Provide the [x, y] coordinate of the cell's center where the given text is located.  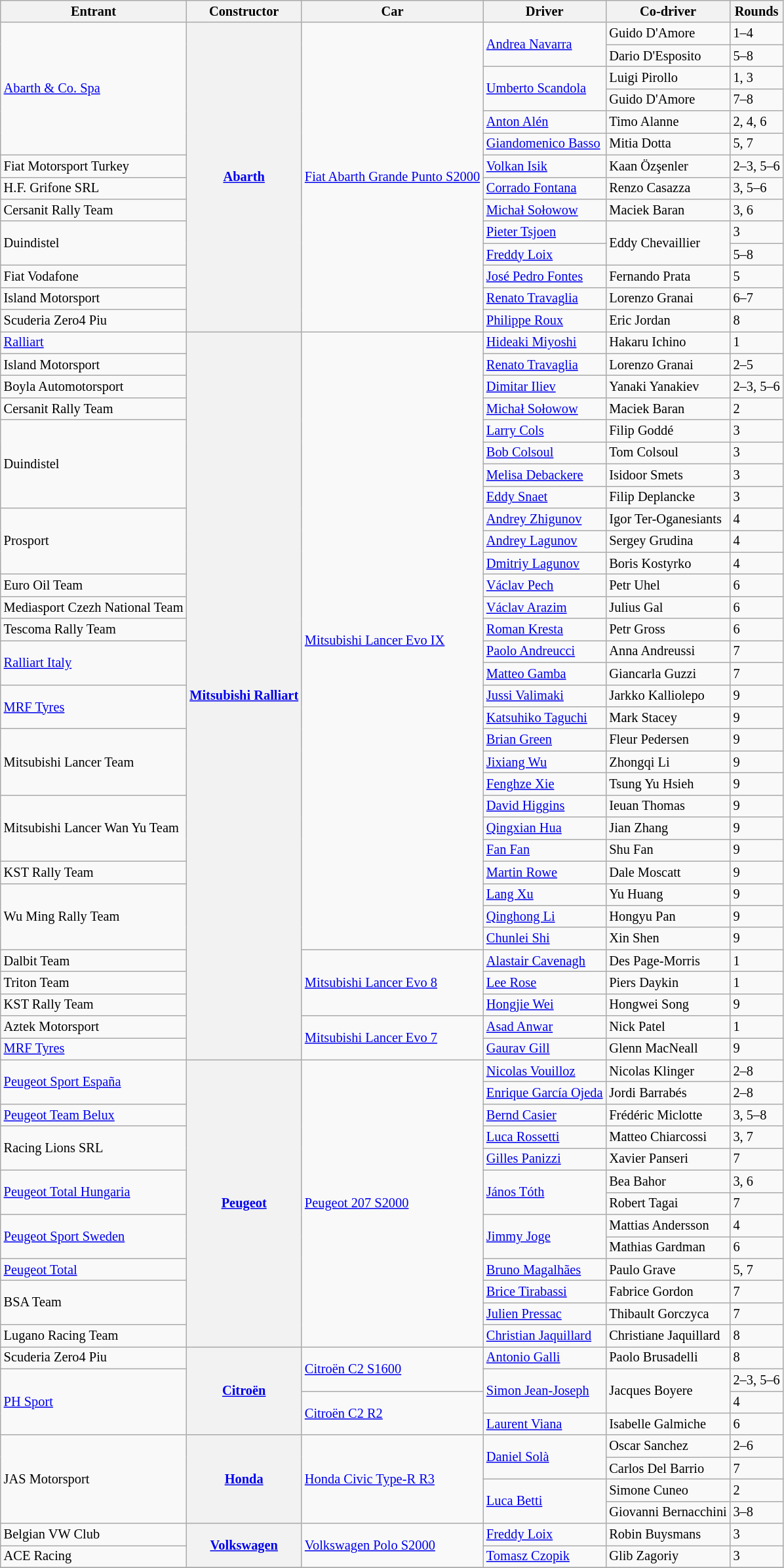
Hongwei Song [667, 1005]
Fan Fan [544, 850]
Wu Ming Rally Team [94, 917]
Jixiang Wu [544, 762]
Giancarla Guzzi [667, 673]
Citroën C2 R2 [392, 1413]
Melisa Debackere [544, 475]
Simone Cuneo [667, 1490]
6–7 [756, 298]
Bea Bahor [667, 1181]
7–8 [756, 100]
Volkan Isik [544, 166]
Anna Andreussi [667, 651]
Honda Civic Type-R R3 [392, 1479]
Robert Tagai [667, 1203]
PH Sport [94, 1402]
Belgian VW Club [94, 1535]
3, 5–6 [756, 188]
Paolo Andreucci [544, 651]
Mitsubishi Lancer Evo 8 [392, 982]
Asad Anwar [544, 1027]
Abarth [244, 177]
Dimitar Iliev [544, 386]
Dario D'Esposito [667, 56]
Andrey Zhigunov [544, 519]
Brice Tirabassi [544, 1291]
Anton Alén [544, 122]
Philippe Roux [544, 321]
Euro Oil Team [94, 585]
Dmitriy Lagunov [544, 563]
Glenn MacNeall [667, 1049]
Yanaki Yanakiev [667, 386]
Bob Colsoul [544, 452]
Filip Goddé [667, 431]
Peugeot Team Belux [94, 1115]
Car [392, 11]
Simon Jean-Joseph [544, 1390]
3, 5–8 [756, 1115]
Mitsubishi Lancer Evo 7 [392, 1037]
Umberto Scandola [544, 88]
Igor Ter-Oganesiants [667, 519]
2, 4, 6 [756, 122]
Robin Buysmans [667, 1535]
Christiane Jaquillard [667, 1336]
Julius Gal [667, 607]
Boyla Automotorsport [94, 386]
Volkswagen [244, 1545]
Jimmy Joge [544, 1236]
Christian Jaquillard [544, 1336]
Andrey Lagunov [544, 541]
3, 7 [756, 1137]
Nicolas Vouilloz [544, 1071]
Luca Betti [544, 1500]
Alastair Cavenagh [544, 961]
Thibault Gorczyca [667, 1314]
Ralliart Italy [94, 662]
Yu Huang [667, 895]
Jordi Barrabés [667, 1093]
Mitsubishi Lancer Team [94, 762]
Mitsubishi Ralliart [244, 695]
Hongjie Wei [544, 1005]
Mitia Dotta [667, 144]
Rounds [756, 11]
Hakaru Ichino [667, 342]
Katsuhiko Taguchi [544, 717]
Peugeot Total [94, 1270]
Daniel Solà [544, 1457]
Fernando Prata [667, 276]
Zhongqi Li [667, 762]
Timo Alanne [667, 122]
Eddy Snaet [544, 497]
Xin Shen [667, 938]
Renzo Casazza [667, 188]
Citroën [244, 1390]
Peugeot [244, 1203]
Citroën C2 S1600 [392, 1368]
Mark Stacey [667, 717]
Eddy Chevaillier [667, 243]
Co-driver [667, 11]
Mathias Gardman [667, 1247]
Brian Green [544, 740]
Aztek Motorsport [94, 1027]
BSA Team [94, 1302]
Mitsubishi Lancer Wan Yu Team [94, 828]
Pieter Tsjoen [544, 232]
Enrique García Ojeda [544, 1093]
Fiat Motorsport Turkey [94, 166]
Lee Rose [544, 982]
Oscar Sanchez [667, 1446]
1, 3 [756, 77]
Jussi Valimaki [544, 696]
Volkswagen Polo S2000 [392, 1545]
Ralliart [94, 342]
ACE Racing [94, 1556]
1–4 [756, 33]
Abarth & Co. Spa [94, 89]
Fiat Abarth Grande Punto S2000 [392, 177]
Isidoor Smets [667, 475]
Racing Lions SRL [94, 1148]
Honda [244, 1479]
2–6 [756, 1446]
Paulo Grave [667, 1270]
Entrant [94, 11]
Qinghong Li [544, 916]
Mattias Andersson [667, 1225]
Des Page-Morris [667, 961]
Frédéric Miclotte [667, 1115]
Qingxian Hua [544, 828]
Nicolas Klinger [667, 1071]
Xavier Panseri [667, 1159]
Dalbit Team [94, 961]
Antonio Galli [544, 1357]
Kaan Özşenler [667, 166]
Prosport [94, 540]
Carlos Del Barrio [667, 1468]
Constructor [244, 11]
Tsung Yu Hsieh [667, 784]
Piers Daykin [667, 982]
Chunlei Shi [544, 938]
H.F. Grifone SRL [94, 188]
Matteo Chiarcossi [667, 1137]
Shu Fan [667, 850]
Hongyu Pan [667, 916]
Tom Colsoul [667, 452]
Ieuan Thomas [667, 806]
David Higgins [544, 806]
Fleur Pedersen [667, 740]
Nick Patel [667, 1027]
Boris Kostyrko [667, 563]
Tomasz Czopik [544, 1556]
Bruno Magalhães [544, 1270]
Julien Pressac [544, 1314]
Dale Moscatt [667, 872]
Driver [544, 11]
Bernd Casier [544, 1115]
Tescoma Rally Team [94, 630]
Luigi Pirollo [667, 77]
Sergey Grudina [667, 541]
Fabrice Gordon [667, 1291]
Larry Cols [544, 431]
Peugeot Sport Sweden [94, 1236]
Jacques Boyere [667, 1390]
Gaurav Gill [544, 1049]
Hideaki Miyoshi [544, 342]
Matteo Gamba [544, 673]
Triton Team [94, 982]
JAS Motorsport [94, 1479]
Lang Xu [544, 895]
Václav Arazim [544, 607]
José Pedro Fontes [544, 276]
Lugano Racing Team [94, 1336]
Filip Deplancke [667, 497]
Glib Zagoriy [667, 1556]
Andrea Navarra [544, 45]
Fiat Vodafone [94, 276]
Paolo Brusadelli [667, 1357]
Roman Kresta [544, 630]
Isabelle Galmiche [667, 1424]
Petr Uhel [667, 585]
Giandomenico Basso [544, 144]
Martin Rowe [544, 872]
Corrado Fontana [544, 188]
Peugeot 207 S2000 [392, 1203]
Gilles Panizzi [544, 1159]
Peugeot Sport España [94, 1082]
Giovanni Bernacchini [667, 1512]
Eric Jordan [667, 321]
János Tóth [544, 1192]
Mediasport Czezh National Team [94, 607]
Petr Gross [667, 630]
2–5 [756, 365]
3–8 [756, 1512]
Mitsubishi Lancer Evo IX [392, 640]
5 [756, 276]
Fenghze Xie [544, 784]
Jian Zhang [667, 828]
Václav Pech [544, 585]
Luca Rossetti [544, 1137]
Peugeot Total Hungaria [94, 1192]
Laurent Viana [544, 1424]
Jarkko Kalliolepo [667, 696]
